Provide the [X, Y] coordinate of the cell's center where the given text is located.  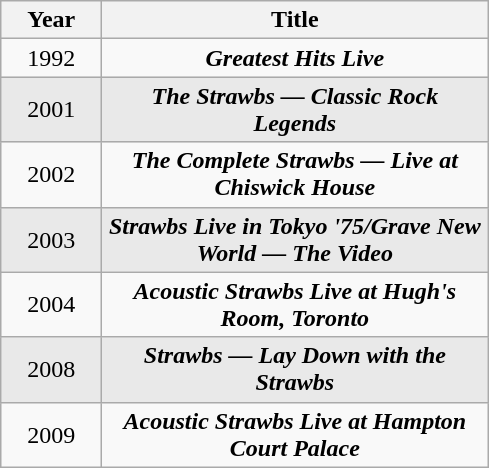
The Complete Strawbs — Live at Chiswick House [295, 174]
Title [295, 20]
Year [52, 20]
Strawbs Live in Tokyo '75/Grave New World — The Video [295, 240]
2009 [52, 434]
2004 [52, 304]
The Strawbs — Classic Rock Legends [295, 110]
Acoustic Strawbs Live at Hampton Court Palace [295, 434]
Acoustic Strawbs Live at Hugh's Room, Toronto [295, 304]
Strawbs — Lay Down with the Strawbs [295, 370]
Greatest Hits Live [295, 58]
1992 [52, 58]
2003 [52, 240]
2001 [52, 110]
2002 [52, 174]
2008 [52, 370]
